Extract the [X, Y] coordinate from the center of the cell holding the provided text.  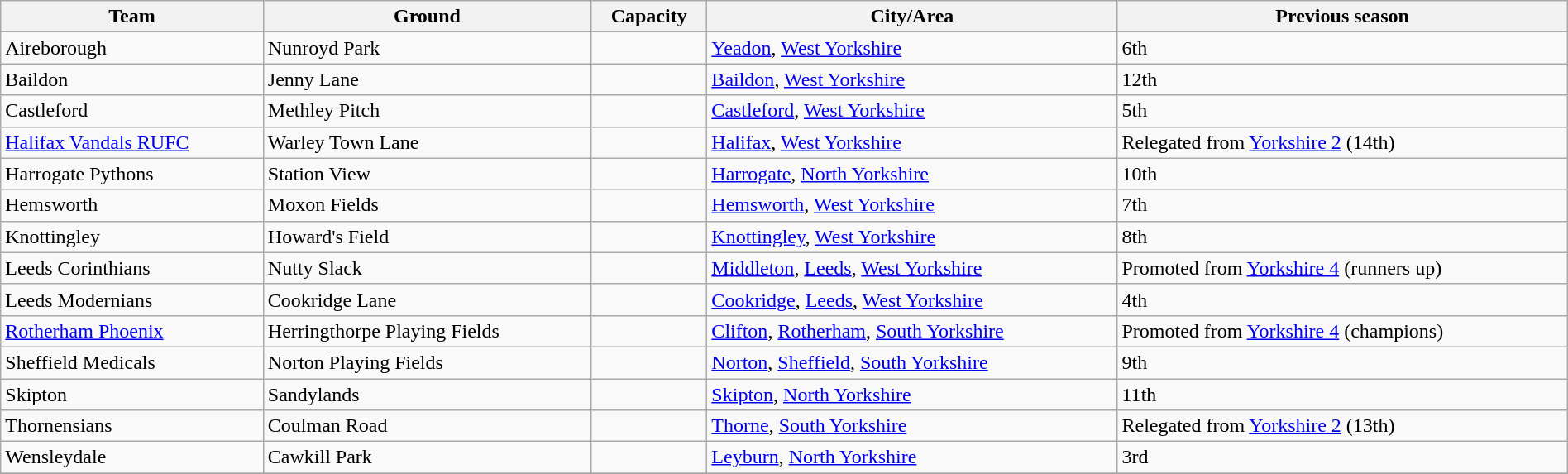
Howard's Field [427, 237]
Nutty Slack [427, 268]
Middleton, Leeds, West Yorkshire [912, 268]
Herringthorpe Playing Fields [427, 331]
Nunroyd Park [427, 48]
Jenny Lane [427, 79]
10th [1342, 174]
Cawkill Park [427, 457]
Harrogate, North Yorkshire [912, 174]
Baildon [132, 79]
Capacity [649, 17]
Thornensians [132, 426]
7th [1342, 205]
Relegated from Yorkshire 2 (14th) [1342, 142]
Promoted from Yorkshire 4 (runners up) [1342, 268]
Leeds Modernians [132, 299]
3rd [1342, 457]
Aireborough [132, 48]
Castleford, West Yorkshire [912, 111]
Halifax, West Yorkshire [912, 142]
Thorne, South Yorkshire [912, 426]
Cookridge, Leeds, West Yorkshire [912, 299]
Coulman Road [427, 426]
Rotherham Phoenix [132, 331]
Leyburn, North Yorkshire [912, 457]
Wensleydale [132, 457]
12th [1342, 79]
Warley Town Lane [427, 142]
8th [1342, 237]
Baildon, West Yorkshire [912, 79]
4th [1342, 299]
Leeds Corinthians [132, 268]
Knottingley [132, 237]
9th [1342, 362]
11th [1342, 395]
Norton, Sheffield, South Yorkshire [912, 362]
Skipton, North Yorkshire [912, 395]
Clifton, Rotherham, South Yorkshire [912, 331]
Sheffield Medicals [132, 362]
Relegated from Yorkshire 2 (13th) [1342, 426]
Yeadon, West Yorkshire [912, 48]
Knottingley, West Yorkshire [912, 237]
Sandylands [427, 395]
Hemsworth [132, 205]
Norton Playing Fields [427, 362]
Castleford [132, 111]
City/Area [912, 17]
Harrogate Pythons [132, 174]
Skipton [132, 395]
Station View [427, 174]
Methley Pitch [427, 111]
Ground [427, 17]
Previous season [1342, 17]
Moxon Fields [427, 205]
Halifax Vandals RUFC [132, 142]
Promoted from Yorkshire 4 (champions) [1342, 331]
Hemsworth, West Yorkshire [912, 205]
Team [132, 17]
5th [1342, 111]
6th [1342, 48]
Cookridge Lane [427, 299]
